From the cell containing the given text, extract its center point as (x, y) coordinate. 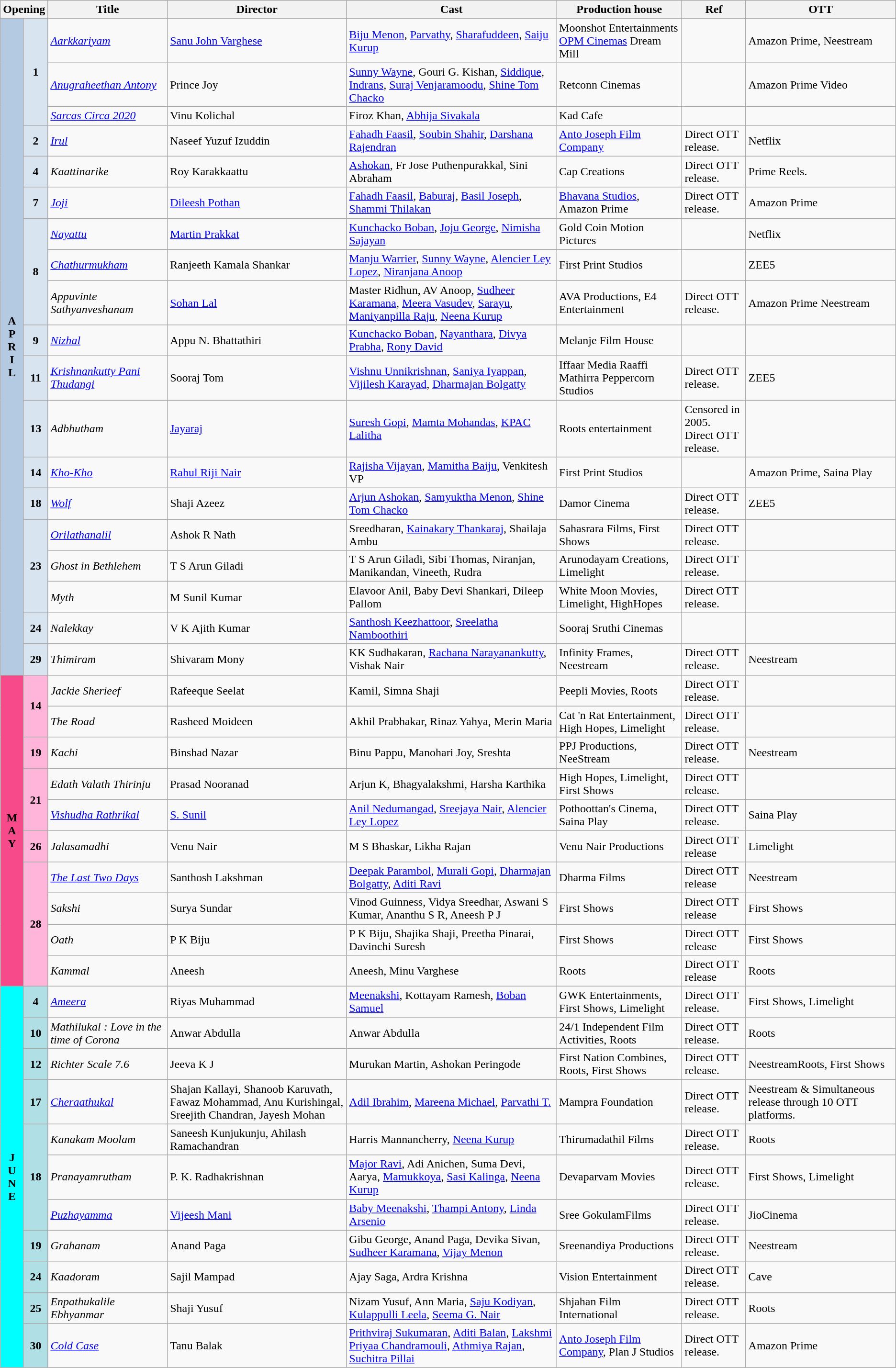
Kaattinarike (108, 171)
Shaji Yusuf (257, 1308)
Ashokan, Fr Jose Puthenpurakkal, Sini Abraham (452, 171)
Amazon Prime Video (820, 85)
10 (35, 1033)
Vishudha Rathrikal (108, 815)
Nizhal (108, 340)
Venu Nair (257, 846)
Anto Joseph Film Company, Plan J Studios (619, 1346)
Kaadoram (108, 1277)
Thimiram (108, 660)
P K Biju (257, 939)
Santhosh Lakshman (257, 877)
Vinod Guinness, Vidya Sreedhar, Aswani S Kumar, Ananthu S R, Aneesh P J (452, 908)
Irul (108, 141)
Grahanam (108, 1245)
Sakshi (108, 908)
Jayaraj (257, 429)
T S Arun Giladi (257, 566)
Mathilukal : Love in the time of Corona (108, 1033)
Harris Mannancherry, Neena Kurup (452, 1139)
PPJ Productions, NeeStream (619, 752)
Censored in 2005.Direct OTT release. (714, 429)
Cold Case (108, 1346)
Meenakshi, Kottayam Ramesh, Boban Samuel (452, 1002)
Dileesh Pothan (257, 203)
Pranayamrutham (108, 1177)
Roots entertainment (619, 429)
Naseef Yuzuf Izuddin (257, 141)
S. Sunil (257, 815)
First Nation Combines, Roots, First Shows (619, 1065)
Jalasamadhi (108, 846)
Melanje Film House (619, 340)
23 (35, 566)
Amazon Prime, Neestream (820, 41)
Rajisha Vijayan, Mamitha Baiju, Venkitesh VP (452, 473)
Rahul Riji Nair (257, 473)
P K Biju, Shajika Shaji, Preetha Pinarai, Davinchi Suresh (452, 939)
Martin Prakkat (257, 234)
M Sunil Kumar (257, 597)
Kamil, Simna Shaji (452, 690)
White Moon Movies, Limelight, HighHopes (619, 597)
Gibu George, Anand Paga, Devika Sivan, Sudheer Karamana, Vijay Menon (452, 1245)
Aneesh (257, 971)
Thirumadathil Films (619, 1139)
Prime Reels. (820, 171)
Sree GokulamFilms (619, 1215)
Binshad Nazar (257, 752)
Aneesh, Minu Varghese (452, 971)
Rasheed Moideen (257, 722)
Sahasrara Films, First Shows (619, 535)
Opening (24, 10)
JioCinema (820, 1215)
Sooraj Sruthi Cinemas (619, 628)
Ranjeeth Kamala Shankar (257, 265)
Prasad Nooranad (257, 784)
Edath Valath Thirinju (108, 784)
Kunchacko Boban, Joju George, Nimisha Sajayan (452, 234)
11 (35, 378)
Firoz Khan, Abhija Sivakala (452, 116)
Akhil Prabhakar, Rinaz Yahya, Merin Maria (452, 722)
Production house (619, 10)
Nizam Yusuf, Ann Maria, Saju Kodiyan, Kulappulli Leela, Seema G. Nair (452, 1308)
29 (35, 660)
Wolf (108, 504)
Myth (108, 597)
Joji (108, 203)
Retconn Cinemas (619, 85)
Cat 'n Rat Entertainment, High Hopes, Limelight (619, 722)
Amazon Prime, Saina Play (820, 473)
Rafeeque Seelat (257, 690)
Shjahan Film International (619, 1308)
Kammal (108, 971)
OTT (820, 10)
12 (35, 1065)
Damor Cinema (619, 504)
Anugraheethan Antony (108, 85)
Jackie Sherieef (108, 690)
Vijeesh Mani (257, 1215)
Cheraathukal (108, 1102)
2 (35, 141)
Limelight (820, 846)
Sreenandiya Productions (619, 1245)
17 (35, 1102)
Arunodayam Creations, Limelight (619, 566)
Saneesh Kunjukunju, Ahilash Ramachandran (257, 1139)
Santhosh Keezhattoor, Sreelatha Namboothiri (452, 628)
Elavoor Anil, Baby Devi Shankari, Dileep Pallom (452, 597)
Vinu Kolichal (257, 116)
GWK Entertainments, First Shows, Limelight (619, 1002)
Roy Karakkaattu (257, 171)
Shivaram Mony (257, 660)
Cave (820, 1277)
NeestreamRoots, First Shows (820, 1065)
Biju Menon, Parvathy, Sharafuddeen, Saiju Kurup (452, 41)
9 (35, 340)
21 (35, 799)
JUNE (12, 1177)
Cast (452, 10)
Kanakam Moolam (108, 1139)
Bhavana Studios, Amazon Prime (619, 203)
Kachi (108, 752)
Anand Paga (257, 1245)
Ashok R Nath (257, 535)
P. K. Radhakrishnan (257, 1177)
MAY (12, 831)
Kad Cafe (619, 116)
Sooraj Tom (257, 378)
Baby Meenakshi, Thampi Antony, Linda Arsenio (452, 1215)
Nalekkay (108, 628)
7 (35, 203)
Arjun K, Bhagyalakshmi, Harsha Karthika (452, 784)
Gold Coin Motion Pictures (619, 234)
Devaparvam Movies (619, 1177)
The Last Two Days (108, 877)
Enpathukalile Ebhyanmar (108, 1308)
Oath (108, 939)
Infinity Frames, Neestream (619, 660)
Director (257, 10)
Mampra Foundation (619, 1102)
Ghost in Bethlehem (108, 566)
Jeeva K J (257, 1065)
Manju Warrier, Sunny Wayne, Alencier Ley Lopez, Niranjana Anoop (452, 265)
Ameera (108, 1002)
High Hopes, Limelight, First Shows (619, 784)
APRIL (12, 347)
Binu Pappu, Manohari Joy, Sreshta (452, 752)
T S Arun Giladi, Sibi Thomas, Niranjan, Manikandan, Vineeth, Rudra (452, 566)
Nayattu (108, 234)
26 (35, 846)
Shaji Azeez (257, 504)
Anil Nedumangad, Sreejaya Nair, Alencier Ley Lopez (452, 815)
Vision Entertainment (619, 1277)
Murukan Martin, Ashokan Peringode (452, 1065)
Orilathanalil (108, 535)
Fahadh Faasil, Baburaj, Basil Joseph, Shammi Thilakan (452, 203)
Peepli Movies, Roots (619, 690)
Shajan Kallayi, Shanoob Karuvath, Fawaz Mohammad, Anu Kurishingal, Sreejith Chandran, Jayesh Mohan (257, 1102)
Moonshot Entertainments OPM Cinemas Dream Mill (619, 41)
Title (108, 10)
8 (35, 271)
Sajil Mampad (257, 1277)
Neestream & Simultaneous release through 10 OTT platforms. (820, 1102)
24/1 Independent Film Activities, Roots (619, 1033)
Suresh Gopi, Mamta Mohandas, KPAC Lalitha (452, 429)
V K Ajith Kumar (257, 628)
Krishnankutty Pani Thudangi (108, 378)
Master Ridhun, AV Anoop, Sudheer Karamana, Meera Vasudev, Sarayu, Maniyanpilla Raju, Neena Kurup (452, 303)
Adil Ibrahim, Mareena Michael, Parvathi T. (452, 1102)
Tanu Balak (257, 1346)
Puzhayamma (108, 1215)
Adbhutham (108, 429)
Aarkkariyam (108, 41)
Sunny Wayne, Gouri G. Kishan, Siddique, Indrans, Suraj Venjaramoodu, Shine Tom Chacko (452, 85)
Sarcas Circa 2020 (108, 116)
Chathurmukham (108, 265)
Prince Joy (257, 85)
Ajay Saga, Ardra Krishna (452, 1277)
Saina Play (820, 815)
Appuvinte Sathyanveshanam (108, 303)
28 (35, 924)
13 (35, 429)
Ref (714, 10)
Kunchacko Boban, Nayanthara, Divya Prabha, Rony David (452, 340)
Vishnu Unnikrishnan, Saniya Iyappan, Vijilesh Karayad, Dharmajan Bolgatty (452, 378)
Pothoottan's Cinema, Saina Play (619, 815)
Cap Creations (619, 171)
Kho-Kho (108, 473)
KK Sudhakaran, Rachana Narayanankutty, Vishak Nair (452, 660)
Fahadh Faasil, Soubin Shahir, Darshana Rajendran (452, 141)
M S Bhaskar, Likha Rajan (452, 846)
Anto Joseph Film Company (619, 141)
Appu N. Bhattathiri (257, 340)
Prithviraj Sukumaran, Aditi Balan, Lakshmi Priyaa Chandramouli, Athmiya Rajan, Suchitra Pillai (452, 1346)
Deepak Parambol, Murali Gopi, Dharmajan Bolgatty, Aditi Ravi (452, 877)
Amazon Prime Neestream (820, 303)
Dharma Films (619, 877)
30 (35, 1346)
Richter Scale 7.6 (108, 1065)
Iffaar Media Raaffi Mathirra Peppercorn Studios (619, 378)
Venu Nair Productions (619, 846)
The Road (108, 722)
Sanu John Varghese (257, 41)
Surya Sundar (257, 908)
Arjun Ashokan, Samyuktha Menon, Shine Tom Chacko (452, 504)
Riyas Muhammad (257, 1002)
25 (35, 1308)
1 (35, 72)
Major Ravi, Adi Anichen, Suma Devi, Aarya, Mamukkoya, Sasi Kalinga, Neena Kurup (452, 1177)
Sohan Lal (257, 303)
AVA Productions, E4 Entertainment (619, 303)
Sreedharan, Kainakary Thankaraj, Shailaja Ambu (452, 535)
